Detect which cell encompasses the target text, then output its (x, y) center coordinate. 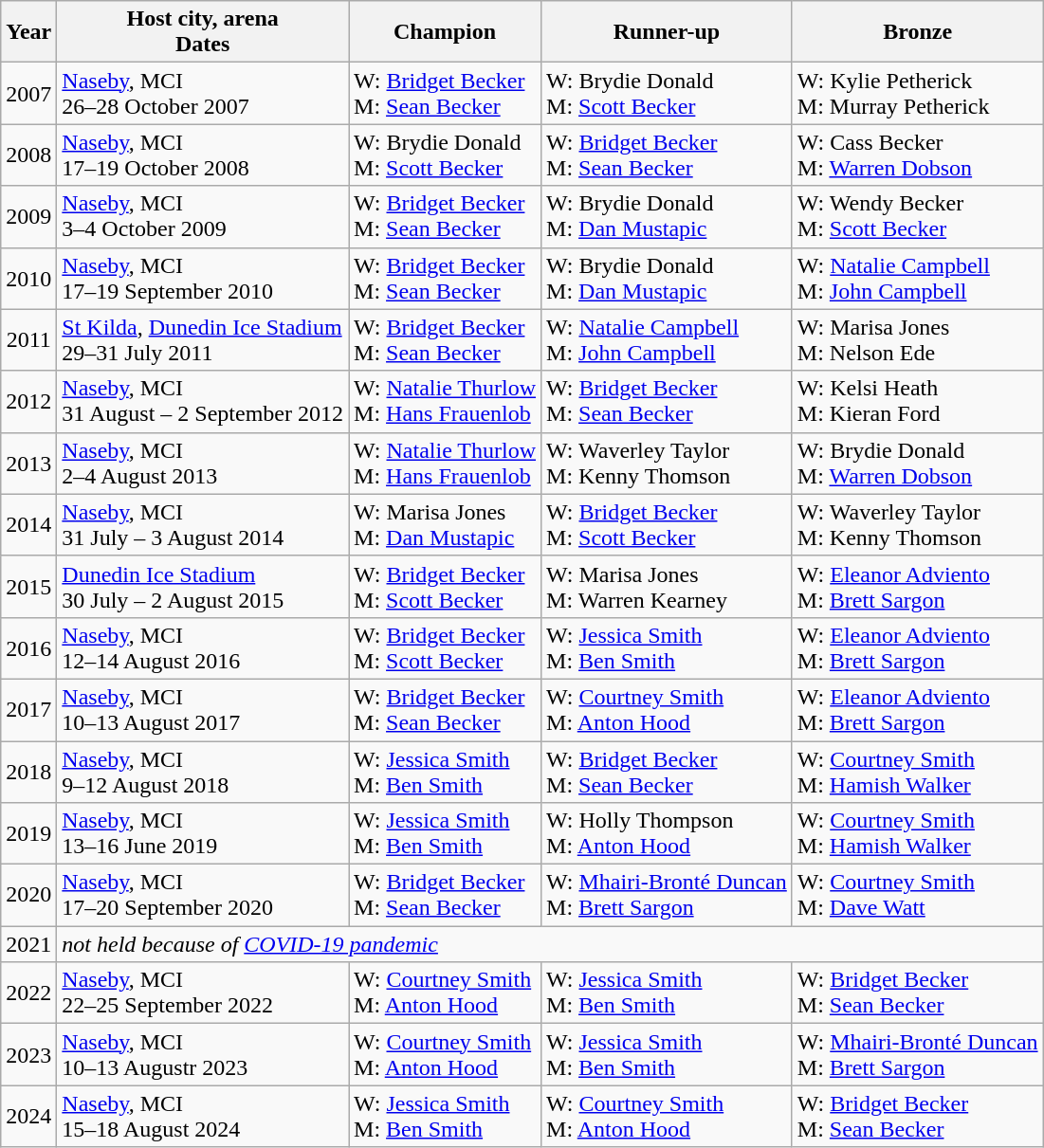
Naseby, MCI 12–14 August 2016 (203, 648)
not held because of COVID-19 pandemic (550, 944)
2009 (28, 216)
2016 (28, 648)
Naseby, MCI 17–19 October 2008 (203, 155)
Host city, arenaDates (203, 32)
Naseby, MCI31 July – 3 August 2014 (203, 525)
Runner-up (668, 32)
2008 (28, 155)
Naseby, MCI 10–13 Augustr 2023 (203, 1054)
2010 (28, 279)
W: Cass BeckerM: Warren Dobson (918, 155)
Bronze (918, 32)
Naseby, MCI 3–4 October 2009 (203, 216)
2015 (28, 586)
W: Courtney SmithM: Dave Watt (918, 895)
Naseby, MCI 17–20 September 2020 (203, 895)
Naseby, MCI 2–4 August 2013 (203, 463)
2023 (28, 1054)
W: Marisa JonesM: Dan Mustapic (446, 525)
W: Marisa JonesM: Warren Kearney (668, 586)
Naseby, MCI 15–18 August 2024 (203, 1117)
2013 (28, 463)
Year (28, 32)
Naseby, MCI 10–13 August 2017 (203, 709)
2011 (28, 339)
2012 (28, 402)
W: Wendy BeckerM: Scott Becker (918, 216)
2024 (28, 1117)
Naseby, MCI 17–19 September 2010 (203, 279)
W: Brydie DonaldM: Warren Dobson (918, 463)
Naseby, MCI31 August – 2 September 2012 (203, 402)
W: Marisa JonesM: Nelson Ede (918, 339)
Naseby, MCI 22–25 September 2022 (203, 993)
W: Kelsi HeathM: Kieran Ford (918, 402)
St Kilda, Dunedin Ice Stadium 29–31 July 2011 (203, 339)
Naseby, MCI 13–16 June 2019 (203, 834)
2018 (28, 772)
2007 (28, 93)
Champion (446, 32)
W: Kylie PetherickM: Murray Petherick (918, 93)
W: Holly ThompsonM: Anton Hood (668, 834)
Dunedin Ice Stadium30 July – 2 August 2015 (203, 586)
Naseby, MCI 9–12 August 2018 (203, 772)
2014 (28, 525)
2020 (28, 895)
2022 (28, 993)
2021 (28, 944)
2017 (28, 709)
Naseby, MCI 26–28 October 2007 (203, 93)
2019 (28, 834)
